For the text-containing cell, return its midpoint in (x, y) coordinate format. 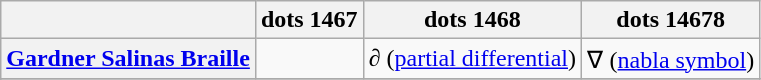
dots 1467 (309, 20)
dots 14678 (671, 20)
∇ (nabla symbol) (671, 59)
dots 1468 (472, 20)
Gardner Salinas Braille (128, 59)
∂ (partial differential) (472, 59)
